Extract the [X, Y] coordinate from the center of the cell holding the provided text.  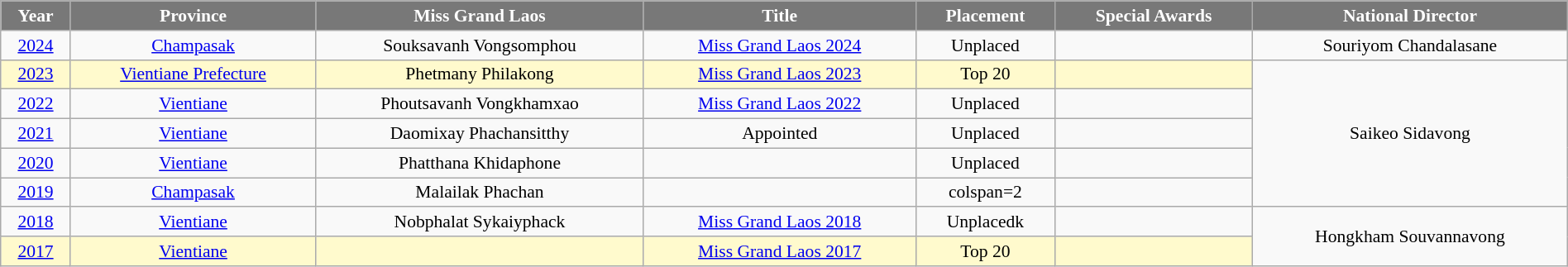
Saikeo Sidavong [1411, 133]
Unplacedk [985, 222]
2018 [36, 222]
2024 [36, 45]
Miss Grand Laos 2024 [779, 45]
Special Awards [1154, 16]
Vientiane Prefecture [193, 74]
Miss Grand Laos 2022 [779, 104]
2021 [36, 134]
Daomixay Phachansitthy [480, 134]
Hongkham Souvannavong [1411, 236]
Miss Grand Laos [480, 16]
Miss Grand Laos 2018 [779, 222]
2019 [36, 193]
2017 [36, 251]
Souriyom Chandalasane [1411, 45]
Title [779, 16]
colspan=2 [985, 193]
Nobphalat Sykaiyphack [480, 222]
National Director [1411, 16]
Malailak Phachan [480, 193]
Placement [985, 16]
2023 [36, 74]
Year [36, 16]
Miss Grand Laos 2023 [779, 74]
Province [193, 16]
Souksavanh Vongsomphou [480, 45]
Phoutsavanh Vongkhamxao [480, 104]
2022 [36, 104]
Miss Grand Laos 2017 [779, 251]
Appointed [779, 134]
Phatthana Khidaphone [480, 163]
Phetmany Philakong [480, 74]
2020 [36, 163]
